Capture the cell that displays the provided text and extract its (X, Y) central coordinate. 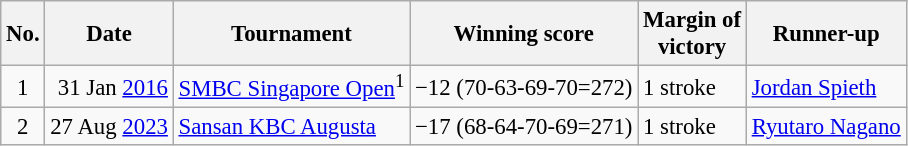
2 (23, 127)
−17 (68-64-70-69=271) (524, 127)
Sansan KBC Augusta (292, 127)
1 (23, 87)
−12 (70-63-69-70=272) (524, 87)
Date (109, 34)
No. (23, 34)
Margin ofvictory (692, 34)
Runner-up (826, 34)
Ryutaro Nagano (826, 127)
27 Aug 2023 (109, 127)
Tournament (292, 34)
Jordan Spieth (826, 87)
Winning score (524, 34)
SMBC Singapore Open1 (292, 87)
31 Jan 2016 (109, 87)
